Output the [x, y] coordinate of the center of the cell containing the given text.  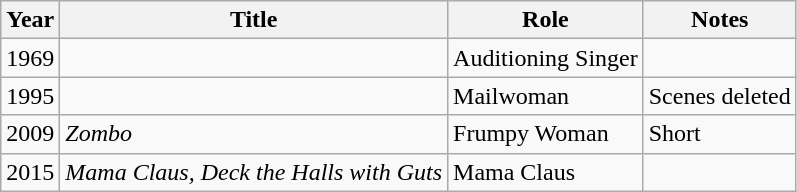
1969 [30, 58]
2009 [30, 134]
Mama Claus, Deck the Halls with Guts [254, 172]
2015 [30, 172]
Scenes deleted [720, 96]
Mailwoman [546, 96]
Frumpy Woman [546, 134]
Mama Claus [546, 172]
1995 [30, 96]
Title [254, 20]
Year [30, 20]
Short [720, 134]
Role [546, 20]
Zombo [254, 134]
Notes [720, 20]
Auditioning Singer [546, 58]
